Extract the [X, Y] coordinate from the center of the cell holding the provided text.  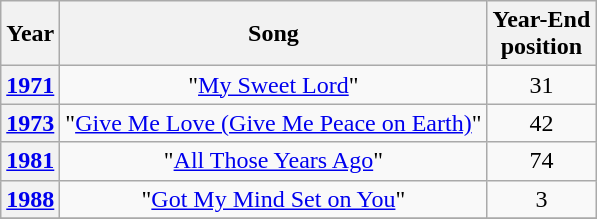
Song [274, 34]
42 [542, 123]
Year-Endposition [542, 34]
"Give Me Love (Give Me Peace on Earth)" [274, 123]
"All Those Years Ago" [274, 161]
"Got My Mind Set on You" [274, 199]
3 [542, 199]
1981 [30, 161]
1973 [30, 123]
"My Sweet Lord" [274, 85]
31 [542, 85]
74 [542, 161]
1988 [30, 199]
1971 [30, 85]
Year [30, 34]
